Scan for the cell matching the given text and deliver its (X, Y) coordinate at center. 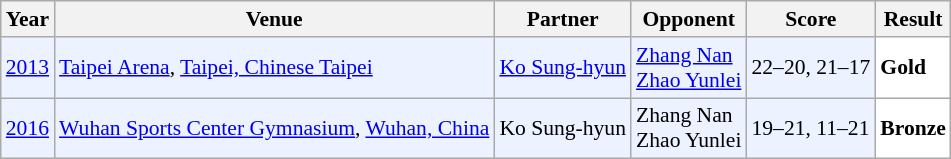
Wuhan Sports Center Gymnasium, Wuhan, China (274, 128)
Taipei Arena, Taipei, Chinese Taipei (274, 68)
Opponent (688, 19)
2013 (28, 68)
2016 (28, 128)
Partner (562, 19)
Result (913, 19)
Bronze (913, 128)
22–20, 21–17 (810, 68)
Score (810, 19)
Year (28, 19)
Gold (913, 68)
19–21, 11–21 (810, 128)
Venue (274, 19)
